Identify which cell holds the provided text, then report its (x, y) central coordinate. 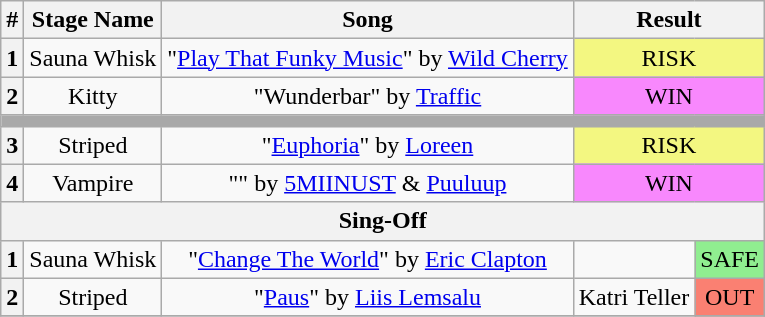
Vampire (93, 183)
Sing-Off (383, 221)
3 (12, 145)
OUT (730, 297)
"Wunderbar" by Traffic (368, 96)
Stage Name (93, 20)
SAFE (730, 259)
# (12, 20)
"Euphoria" by Loreen (368, 145)
Result (668, 20)
4 (12, 183)
"Change The World" by Eric Clapton (368, 259)
Song (368, 20)
"Paus" by Liis Lemsalu (368, 297)
Kitty (93, 96)
Katri Teller (634, 297)
"" by 5MIINUST & Puuluup (368, 183)
"Play That Funky Music" by Wild Cherry (368, 58)
